Output the [x, y] coordinate of the center of the cell containing the given text.  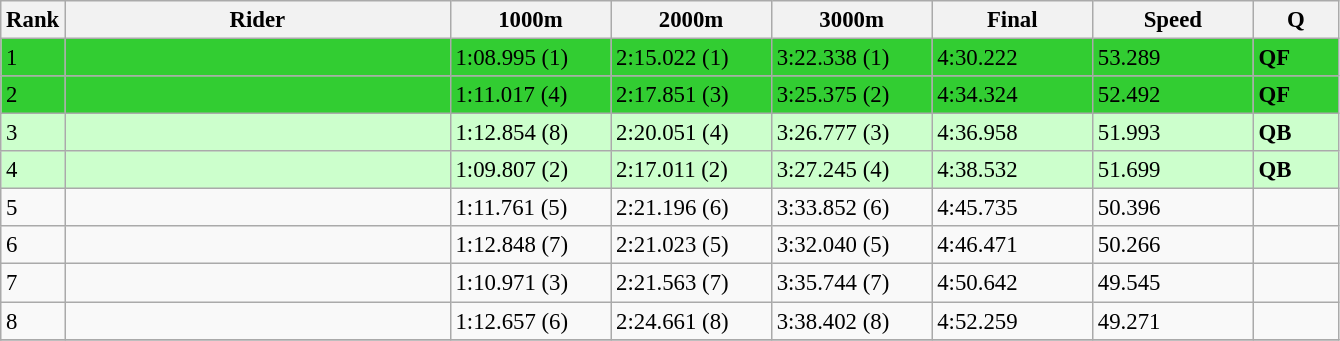
2:17.011 (2) [692, 170]
2000m [692, 20]
2:21.023 (5) [692, 245]
4:46.471 [1012, 245]
52.492 [1174, 95]
1000m [530, 20]
2:24.661 (8) [692, 321]
49.545 [1174, 283]
Speed [1174, 20]
53.289 [1174, 58]
2:21.196 (6) [692, 208]
50.266 [1174, 245]
4 [33, 170]
3:22.338 (1) [852, 58]
4:34.324 [1012, 95]
4:30.222 [1012, 58]
Rider [258, 20]
1:08.995 (1) [530, 58]
1:12.848 (7) [530, 245]
3000m [852, 20]
1:11.761 (5) [530, 208]
2:17.851 (3) [692, 95]
Final [1012, 20]
3 [33, 133]
7 [33, 283]
51.699 [1174, 170]
50.396 [1174, 208]
2 [33, 95]
4:36.958 [1012, 133]
3:27.245 (4) [852, 170]
1:10.971 (3) [530, 283]
2:20.051 (4) [692, 133]
2:21.563 (7) [692, 283]
1:09.807 (2) [530, 170]
6 [33, 245]
49.271 [1174, 321]
1:11.017 (4) [530, 95]
4:45.735 [1012, 208]
3:26.777 (3) [852, 133]
8 [33, 321]
3:33.852 (6) [852, 208]
1 [33, 58]
4:52.259 [1012, 321]
1:12.854 (8) [530, 133]
4:38.532 [1012, 170]
1:12.657 (6) [530, 321]
51.993 [1174, 133]
Q [1296, 20]
3:35.744 (7) [852, 283]
2:15.022 (1) [692, 58]
3:32.040 (5) [852, 245]
Rank [33, 20]
3:38.402 (8) [852, 321]
4:50.642 [1012, 283]
5 [33, 208]
3:25.375 (2) [852, 95]
